Search for the cell housing the specified text and yield its (x, y) center coordinate. 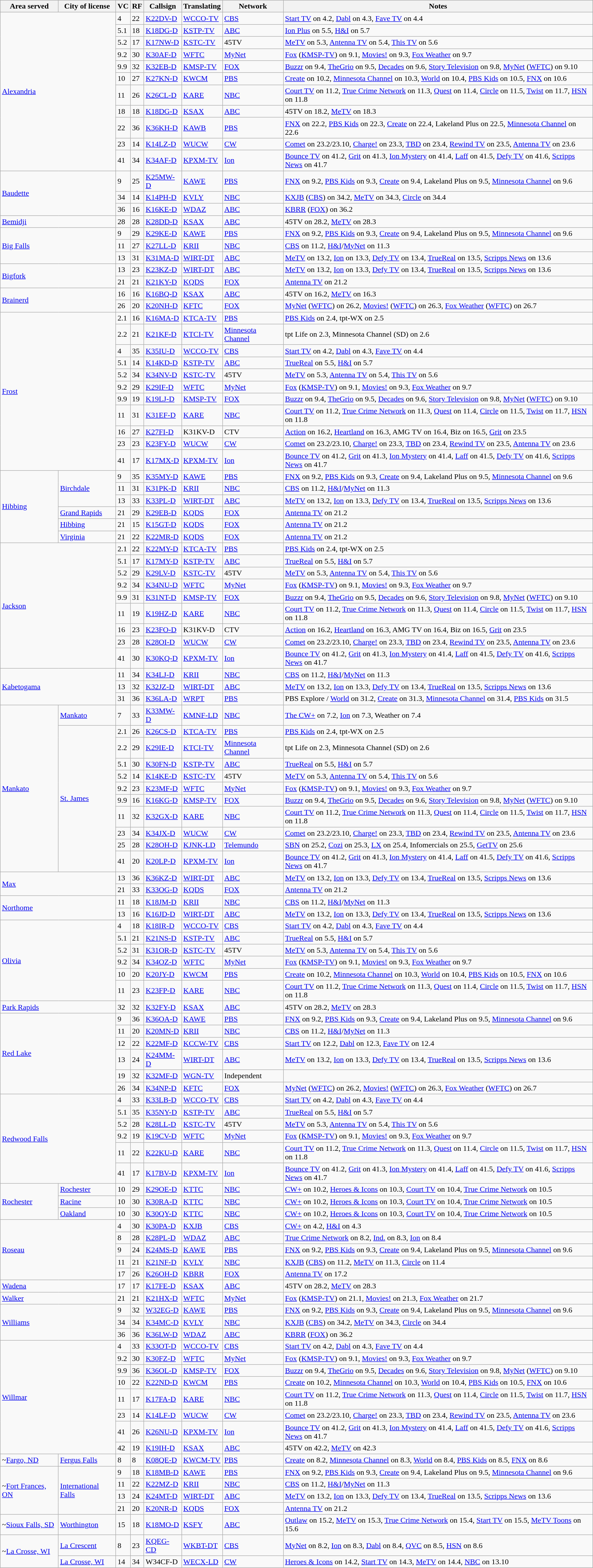
K19LJ-D (163, 399)
K18IR-D (163, 926)
K33PL-D (163, 501)
K22DV-D (163, 18)
KSFY (202, 1525)
K35MY-D (163, 476)
~Fargo, ND (29, 1460)
K17MX-D (163, 460)
45TV on 16.2, MeTV on 16.3 (438, 294)
Redwood Falls (58, 1139)
K28OH-D (163, 845)
Red Lake (58, 1053)
Williams (58, 1322)
WECX-LD (202, 1562)
Area served (29, 6)
K34MC-D (163, 1322)
K24MS-D (163, 1250)
K15GT-D (163, 525)
K14LZ-D (163, 144)
Alexandria (58, 92)
K22MY-D (163, 549)
PBS Explore / World on 31.2, Create on 31.3, Minnesota Channel on 31.4, PBS Kids on 31.5 (438, 699)
K21NS-D (163, 938)
MyNet on 8.2, Ion on 8.3, Dabl on 8.4, QVC on 8.5, HSN on 8.6 (438, 1545)
K23MF-D (163, 788)
K30QY-D (163, 1214)
K17FA-D (163, 1399)
K20NH-D (163, 306)
K34OZ-D (163, 962)
The CW+ on 7.2, Ion on 7.3, Weather on 7.4 (438, 715)
K31EF-D (163, 415)
True Crime Network on 8.2, Ind. on 8.3, Ion on 8.4 (438, 1238)
K21KF-D (163, 334)
Big Falls (58, 246)
K19HZ-D (163, 614)
~Sioux Falls, SD (29, 1525)
K27KN-D (163, 79)
Fox (KMSP-TV) on 21.1, Movies! on 21.3, Fox Weather on 21.7 (438, 1298)
K26CL-D (163, 95)
K31PK-D (163, 489)
~La Crosse, WI (29, 1552)
7 (123, 715)
Park Rapids (58, 1007)
45TV on 18.2, MeTV on 18.3 (438, 111)
W32EG-D (163, 1310)
K17NW-D (163, 42)
K17BV-D (163, 1173)
K24MM-D (163, 1059)
K20NR-D (163, 1508)
Notes (438, 6)
Create on 8.2, Minnesota Channel on 8.3, World on 8.4, PBS Kids on 8.5, FNX on 8.6 (438, 1460)
K29OE-D (163, 1189)
K16KG-D (163, 800)
K18MB-D (163, 1472)
Northome (58, 908)
K27FI-D (163, 432)
K36LW-D (163, 1334)
Birchdale (87, 489)
K20LP-D (163, 862)
WRPT (202, 699)
K30KQ-D (163, 658)
K31NT-D (163, 597)
~Fort Frances, ON (29, 1490)
KAWB (202, 127)
Baudette (58, 193)
KBRR (202, 1274)
K17MY-D (163, 561)
K14KD-D (163, 363)
Worthington (87, 1525)
K36LA-D (163, 699)
K34AF-D (163, 160)
K22KU-D (163, 1153)
K28OI-D (163, 642)
Callsign (163, 6)
KJNK-LD (202, 845)
Kabetogama (58, 687)
Roseau (58, 1250)
Telemundo (253, 845)
K34NU-D (163, 585)
KCCW-TV (202, 1043)
KQEG-CD (163, 1545)
K36OL-D (163, 1370)
CW+ on 4.2, H&I on 4.3 (438, 1226)
K21KY-D (163, 282)
K30RA-D (163, 1202)
Heroes & Icons on 14.2, Start TV on 14.3, MeTV on 14.4, NBC on 13.10 (438, 1562)
W34CF-D (163, 1562)
Outlaw on 15.2, MeTV on 15.3, True Crime Network on 15.4, Start TV on 15.5, MeTV Toons on 15.6 (438, 1525)
RF (137, 6)
K23KZ-D (163, 270)
K21HX-D (163, 1298)
VC (123, 6)
K20MN-D (163, 1031)
Translating (202, 6)
K18MO-D (163, 1525)
Oakland (87, 1214)
Racine (87, 1202)
K21NF-D (163, 1262)
45TV on 42.2, MeTV on 42.3 (438, 1448)
K34LJ-D (163, 675)
K14PH-D (163, 198)
Ion Plus on 5.5, H&I on 5.7 (438, 30)
KXJB (202, 1226)
K30FN-D (163, 764)
K36KH-D (163, 127)
K34JX-D (163, 833)
K23FP-D (163, 990)
K28PL-D (163, 1238)
St. James (87, 799)
K16MA-D (163, 318)
12 (123, 1043)
K29LV-D (163, 573)
WGN-TV (202, 1076)
Max (58, 884)
Grand Rapids (87, 513)
K30PA-D (163, 1226)
K19IH-D (163, 1448)
WKBT-DT (202, 1545)
K33MW-D (163, 715)
K27LL-D (163, 246)
Network (253, 6)
Wadena (58, 1286)
KMNF-LD (202, 715)
City of license (87, 6)
K19CV-D (163, 1136)
Independent (253, 1076)
Bigfork (58, 276)
K34NP-D (163, 1088)
K30AF-D (163, 55)
FNX on 22.2, PBS Kids on 22.3, Create on 22.4, Lakeland Plus on 22.5, Minnesota Channel on 22.6 (438, 127)
K18JM-D (163, 902)
K29KE-D (163, 234)
Frost (58, 391)
Bemidji (58, 222)
K14KE-D (163, 776)
K22MZ-D (163, 1484)
K25MW-D (163, 181)
K08QE-D (163, 1460)
Antenna TV on 17.2 (438, 1274)
K22ND-D (163, 1383)
La Crosse, WI (87, 1562)
KWCM-TV (202, 1460)
International Falls (87, 1490)
K36OA-D (163, 1019)
SBN on 25.2, Cozi on 25.3, LX on 25.4, Infomercials on 25.5, GetTV on 25.6 (438, 845)
Jackson (58, 606)
K17FE-D (163, 1286)
K22MR-D (163, 537)
42 (123, 1448)
K28LL-D (163, 1124)
K28DD-D (163, 222)
K35NY-D (163, 1112)
KXJB (CBS) on 11.2, MeTV on 11.3, Circle on 11.4 (438, 1262)
K26NU-D (163, 1432)
K16JD-D (163, 914)
K32EB-D (163, 67)
Virginia (87, 537)
K29IE-D (163, 748)
K26CS-D (163, 731)
K23FO-D (163, 630)
K34NV-D (163, 375)
K30FZ-D (163, 1358)
K20JY-D (163, 974)
K22MF-D (163, 1043)
Start TV on 12.2, Dabl on 12.3, Fave TV on 12.4 (438, 1043)
K33OT-D (163, 1346)
K35IU-D (163, 351)
La Crescent (87, 1545)
K16KE-D (163, 210)
Fergus Falls (87, 1460)
K33LB-D (163, 1100)
Brainerd (58, 300)
K33OG-D (163, 890)
K31OR-D (163, 950)
K29IF-D (163, 387)
K36KZ-D (163, 878)
Walker (58, 1298)
K32MF-D (163, 1076)
K16BQ-D (163, 294)
K31MA-D (163, 258)
Olivia (58, 961)
K23FY-D (163, 444)
Willmar (58, 1397)
K29EB-D (163, 513)
K26OH-D (163, 1274)
K24MT-D (163, 1496)
K14LF-D (163, 1415)
K32FY-D (163, 1007)
K32JZ-D (163, 687)
K32GX-D (163, 817)
